Scan for the cell matching the given text and deliver its [x, y] coordinate at center. 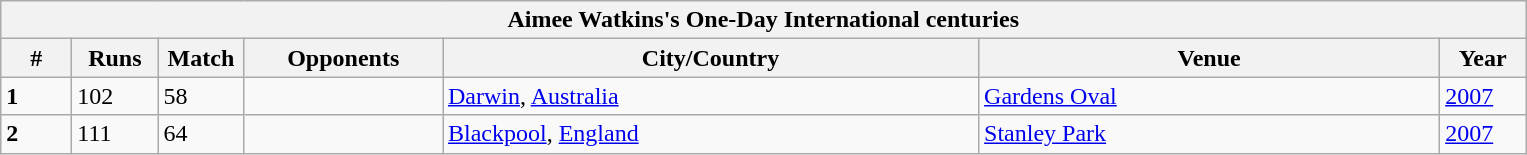
102 [115, 96]
# [36, 58]
2 [36, 134]
64 [201, 134]
Venue [1210, 58]
Darwin, Australia [710, 96]
111 [115, 134]
Match [201, 58]
Aimee Watkins's One-Day International centuries [764, 20]
City/Country [710, 58]
58 [201, 96]
Year [1483, 58]
Blackpool, England [710, 134]
1 [36, 96]
Stanley Park [1210, 134]
Gardens Oval [1210, 96]
Runs [115, 58]
Opponents [344, 58]
